Provide the [X, Y] coordinate of the cell's center where the given text is located.  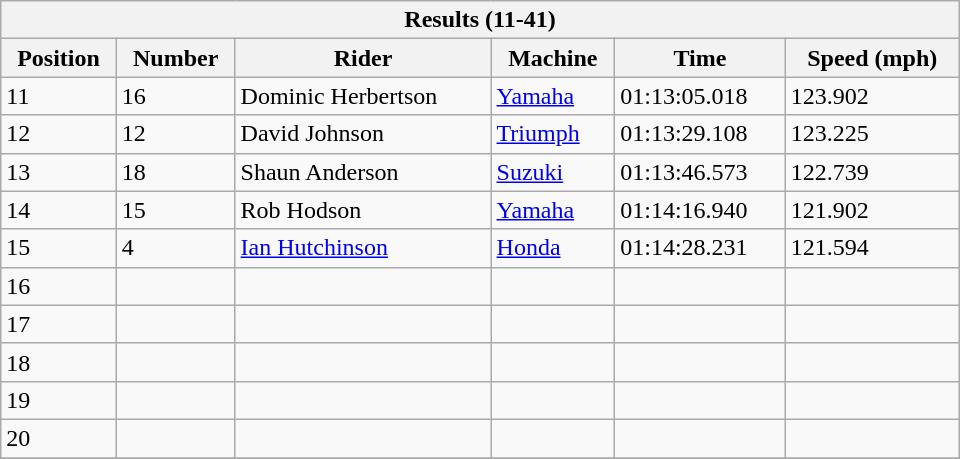
121.902 [872, 210]
01:14:28.231 [700, 248]
Rob Hodson [363, 210]
20 [59, 438]
19 [59, 400]
Triumph [553, 134]
4 [176, 248]
Number [176, 58]
Dominic Herbertson [363, 96]
Suzuki [553, 172]
123.225 [872, 134]
Position [59, 58]
Speed (mph) [872, 58]
Results (11-41) [480, 20]
122.739 [872, 172]
11 [59, 96]
17 [59, 324]
David Johnson [363, 134]
Ian Hutchinson [363, 248]
Machine [553, 58]
Time [700, 58]
121.594 [872, 248]
Rider [363, 58]
01:13:46.573 [700, 172]
01:13:29.108 [700, 134]
01:13:05.018 [700, 96]
14 [59, 210]
Shaun Anderson [363, 172]
01:14:16.940 [700, 210]
123.902 [872, 96]
13 [59, 172]
Honda [553, 248]
